Return (x, y) of the center of cell containing provided text 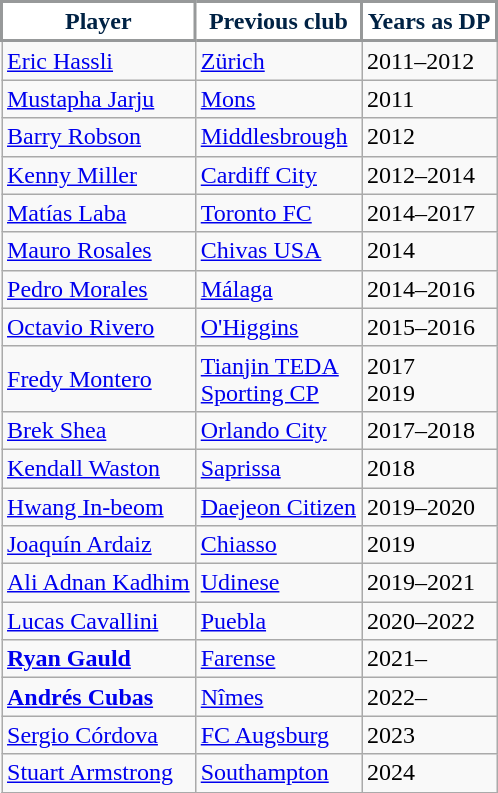
Chiasso (278, 545)
Middlesbrough (278, 137)
Toronto FC (278, 213)
Previous club (278, 22)
2020–2022 (430, 621)
Mustapha Jarju (99, 99)
Kendall Waston (99, 468)
Joaquín Ardaiz (99, 545)
20172019 (430, 378)
Mauro Rosales (99, 251)
Hwang In-beom (99, 507)
Southampton (278, 773)
Years as DP (430, 22)
2012 (430, 137)
Chivas USA (278, 251)
Orlando City (278, 430)
Cardiff City (278, 175)
2014 (430, 251)
Octavio Rivero (99, 327)
2012–2014 (430, 175)
Ryan Gauld (99, 659)
Ali Adnan Kadhim (99, 583)
2011 (430, 99)
Tianjin TEDA Sporting CP (278, 378)
O'Higgins (278, 327)
Daejeon Citizen (278, 507)
Brek Shea (99, 430)
Kenny Miller (99, 175)
Fredy Montero (99, 378)
Eric Hassli (99, 60)
2022– (430, 697)
Pedro Morales (99, 289)
Farense (278, 659)
2011–2012 (430, 60)
Málaga (278, 289)
Player (99, 22)
Zürich (278, 60)
2017–2018 (430, 430)
2019 (430, 545)
Saprissa (278, 468)
2018 (430, 468)
Puebla (278, 621)
2024 (430, 773)
Lucas Cavallini (99, 621)
2021– (430, 659)
FC Augsburg (278, 735)
2023 (430, 735)
Sergio Córdova (99, 735)
Andrés Cubas (99, 697)
Barry Robson (99, 137)
Matías Laba (99, 213)
2019–2021 (430, 583)
Udinese (278, 583)
2014–2016 (430, 289)
2015–2016 (430, 327)
Mons (278, 99)
Stuart Armstrong (99, 773)
2019–2020 (430, 507)
2014–2017 (430, 213)
Nîmes (278, 697)
